Scan for the cell matching the given text and deliver its (X, Y) coordinate at center. 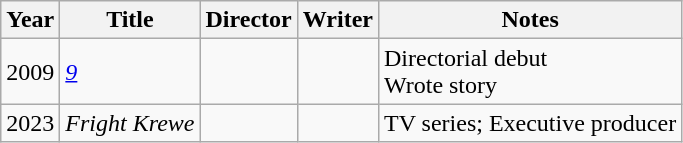
Director (248, 20)
9 (130, 72)
Notes (530, 20)
TV series; Executive producer (530, 123)
Title (130, 20)
2023 (30, 123)
2009 (30, 72)
Writer (338, 20)
Year (30, 20)
Directorial debutWrote story (530, 72)
Fright Krewe (130, 123)
